Capture the cell that displays the provided text and extract its (x, y) central coordinate. 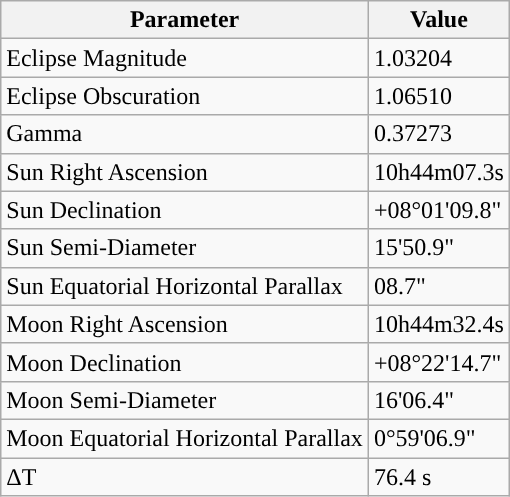
Sun Semi-Diameter (185, 248)
76.4 s (438, 477)
Value (438, 20)
Sun Right Ascension (185, 172)
Moon Equatorial Horizontal Parallax (185, 438)
Eclipse Obscuration (185, 96)
ΔT (185, 477)
10h44m07.3s (438, 172)
+08°22'14.7" (438, 362)
Eclipse Magnitude (185, 58)
Sun Equatorial Horizontal Parallax (185, 286)
Gamma (185, 134)
0.37273 (438, 134)
Moon Declination (185, 362)
1.06510 (438, 96)
10h44m32.4s (438, 324)
Parameter (185, 20)
16'06.4" (438, 400)
08.7" (438, 286)
Moon Right Ascension (185, 324)
Moon Semi-Diameter (185, 400)
+08°01'09.8" (438, 210)
15'50.9" (438, 248)
Sun Declination (185, 210)
0°59'06.9" (438, 438)
1.03204 (438, 58)
